Detect which cell encompasses the target text, then output its (x, y) center coordinate. 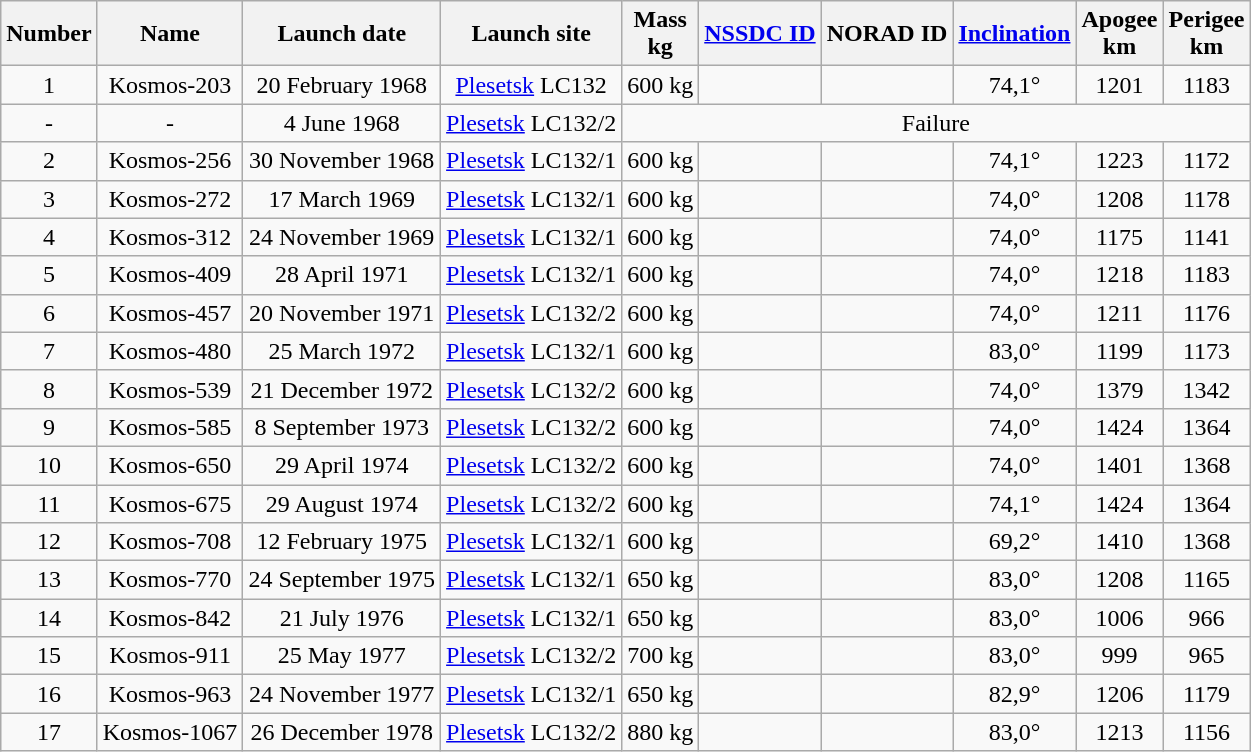
NSSDC ID (760, 34)
966 (1206, 618)
Masskg (660, 34)
Kosmos-1067 (170, 732)
1218 (1120, 275)
30 November 1968 (342, 161)
8 (49, 389)
14 (49, 618)
21 July 1976 (342, 618)
965 (1206, 656)
9 (49, 427)
Launch site (532, 34)
Kosmos-650 (170, 465)
Inclination (1014, 34)
1156 (1206, 732)
25 May 1977 (342, 656)
NORAD ID (887, 34)
7 (49, 351)
4 (49, 237)
16 (49, 694)
Kosmos-842 (170, 618)
26 December 1978 (342, 732)
1176 (1206, 313)
69,2° (1014, 542)
880 kg (660, 732)
Kosmos-911 (170, 656)
21 December 1972 (342, 389)
Perigeekm (1206, 34)
17 (49, 732)
24 September 1975 (342, 580)
20 November 1971 (342, 313)
1165 (1206, 580)
Kosmos-272 (170, 199)
1179 (1206, 694)
12 (49, 542)
20 February 1968 (342, 85)
12 February 1975 (342, 542)
Plesetsk LC132 (532, 85)
8 September 1973 (342, 427)
700 kg (660, 656)
4 June 1968 (342, 123)
Kosmos-457 (170, 313)
17 March 1969 (342, 199)
Kosmos-203 (170, 85)
Failure (936, 123)
Kosmos-480 (170, 351)
25 March 1972 (342, 351)
Name (170, 34)
Kosmos-585 (170, 427)
13 (49, 580)
1172 (1206, 161)
24 November 1969 (342, 237)
1006 (1120, 618)
1206 (1120, 694)
1175 (1120, 237)
1379 (1120, 389)
5 (49, 275)
24 November 1977 (342, 694)
Apogeekm (1120, 34)
1173 (1206, 351)
29 August 1974 (342, 503)
1342 (1206, 389)
1401 (1120, 465)
Launch date (342, 34)
999 (1120, 656)
82,9° (1014, 694)
2 (49, 161)
1199 (1120, 351)
Kosmos-770 (170, 580)
1 (49, 85)
Kosmos-409 (170, 275)
1211 (1120, 313)
1178 (1206, 199)
Number (49, 34)
Kosmos-312 (170, 237)
28 April 1971 (342, 275)
Kosmos-963 (170, 694)
Kosmos-675 (170, 503)
10 (49, 465)
29 April 1974 (342, 465)
1141 (1206, 237)
1410 (1120, 542)
Kosmos-708 (170, 542)
11 (49, 503)
15 (49, 656)
6 (49, 313)
1213 (1120, 732)
Kosmos-539 (170, 389)
Kosmos-256 (170, 161)
3 (49, 199)
1223 (1120, 161)
1201 (1120, 85)
